Return the (X, Y) coordinate for the center point of the cell that contains the specified text.  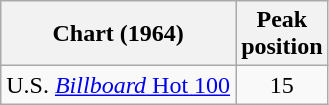
Chart (1964) (118, 34)
15 (282, 85)
Peakposition (282, 34)
U.S. Billboard Hot 100 (118, 85)
